Find where the given text appears and provide that cell's center as [X, Y] coordinate. 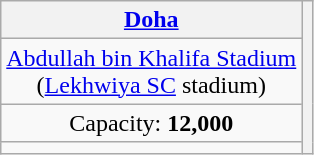
Abdullah bin Khalifa Stadium(Lekhwiya SC stadium) [152, 72]
Doha [152, 20]
Capacity: 12,000 [152, 123]
